Return (X, Y) of the center of cell containing provided text 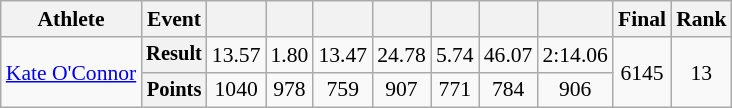
771 (455, 90)
907 (402, 90)
1.80 (290, 55)
24.78 (402, 55)
5.74 (455, 55)
6145 (642, 72)
46.07 (508, 55)
13.57 (236, 55)
784 (508, 90)
1040 (236, 90)
13.47 (342, 55)
13 (702, 72)
Athlete (72, 19)
2:14.06 (574, 55)
Event (174, 19)
Final (642, 19)
759 (342, 90)
Points (174, 90)
Result (174, 55)
Kate O'Connor (72, 72)
Rank (702, 19)
978 (290, 90)
906 (574, 90)
